Search for the cell housing the specified text and yield its (x, y) center coordinate. 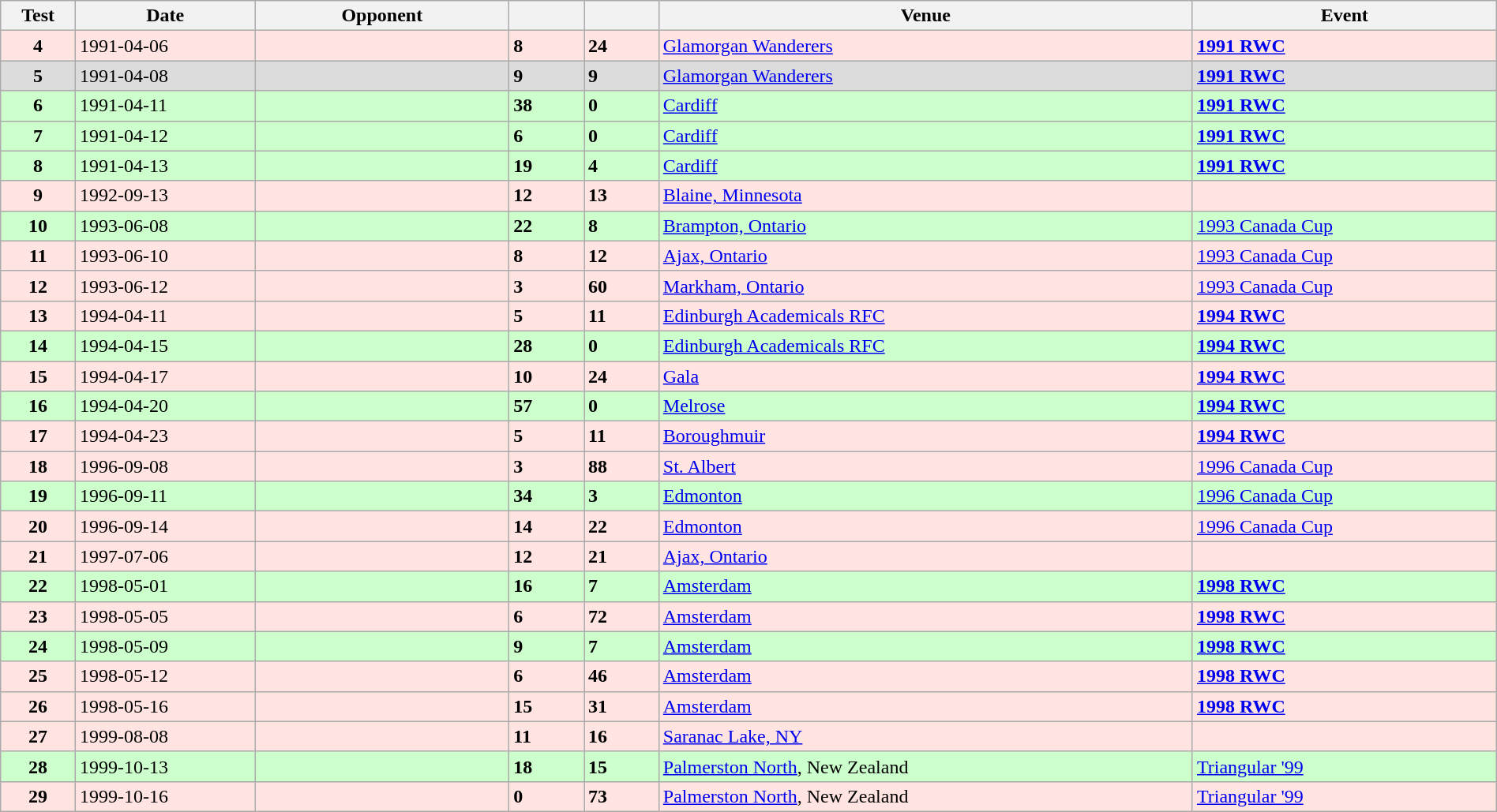
1999-10-16 (164, 796)
Test (38, 16)
1997-07-06 (164, 556)
1999-10-13 (164, 766)
29 (38, 796)
1994-04-23 (164, 436)
1991-04-11 (164, 106)
1994-04-20 (164, 406)
23 (38, 616)
1991-04-08 (164, 76)
20 (38, 526)
1993-06-08 (164, 226)
1991-04-12 (164, 136)
Opponent (382, 16)
St. Albert (925, 466)
1991-04-06 (164, 46)
60 (622, 286)
1998-05-01 (164, 586)
1992-09-13 (164, 196)
Venue (925, 16)
17 (38, 436)
Melrose (925, 406)
Blaine, Minnesota (925, 196)
Saranac Lake, NY (925, 736)
72 (622, 616)
1998-05-09 (164, 646)
1998-05-16 (164, 706)
1993-06-10 (164, 256)
25 (38, 676)
1991-04-13 (164, 166)
27 (38, 736)
Boroughmuir (925, 436)
1996-09-08 (164, 466)
88 (622, 466)
1993-06-12 (164, 286)
1996-09-11 (164, 496)
57 (546, 406)
Gala (925, 376)
26 (38, 706)
1996-09-14 (164, 526)
73 (622, 796)
Markham, Ontario (925, 286)
1998-05-05 (164, 616)
Date (164, 16)
46 (622, 676)
38 (546, 106)
34 (546, 496)
1994-04-11 (164, 316)
1994-04-17 (164, 376)
1998-05-12 (164, 676)
31 (622, 706)
1994-04-15 (164, 346)
Brampton, Ontario (925, 226)
1999-08-08 (164, 736)
Event (1344, 16)
